Identify which cell holds the provided text, then report its (X, Y) central coordinate. 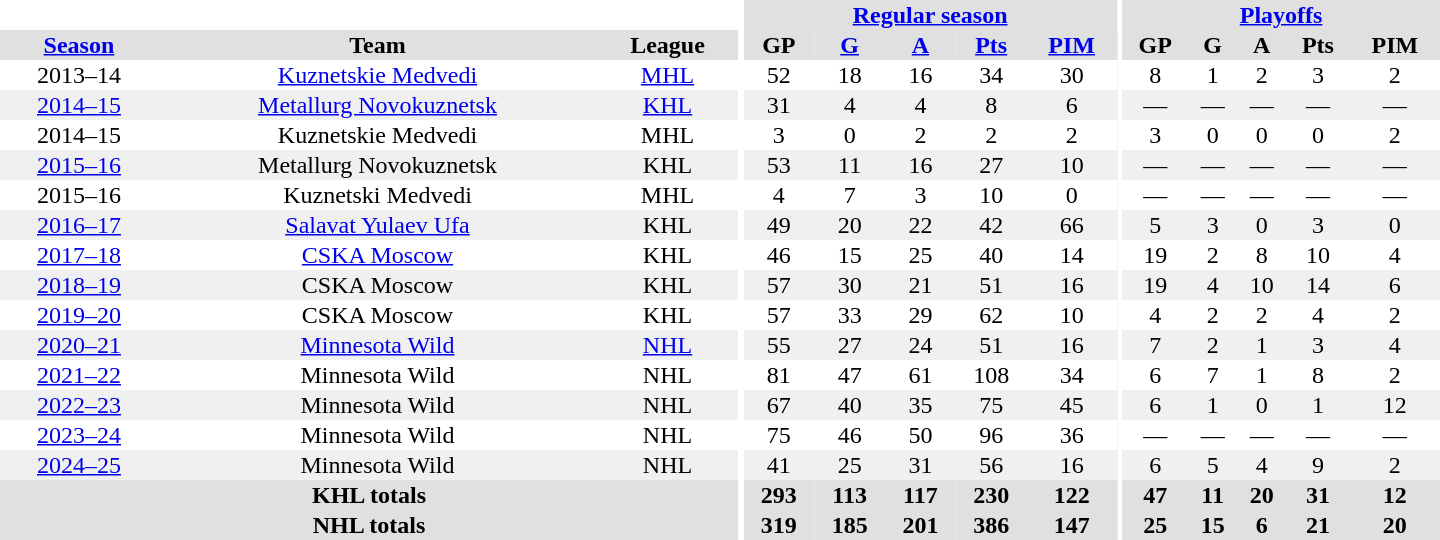
36 (1072, 435)
18 (850, 75)
9 (1318, 465)
2023–24 (79, 435)
35 (920, 405)
Season (79, 45)
147 (1072, 525)
108 (992, 375)
41 (778, 465)
67 (778, 405)
2016–17 (79, 225)
185 (850, 525)
22 (920, 225)
Regular season (930, 15)
50 (920, 435)
League (668, 45)
201 (920, 525)
45 (1072, 405)
293 (778, 495)
53 (778, 165)
52 (778, 75)
55 (778, 345)
24 (920, 345)
49 (778, 225)
2017–18 (79, 255)
66 (1072, 225)
2020–21 (79, 345)
Team (378, 45)
386 (992, 525)
Kuznetski Medvedi (378, 195)
2019–20 (79, 315)
2013–14 (79, 75)
33 (850, 315)
Salavat Yulaev Ufa (378, 225)
2024–25 (79, 465)
319 (778, 525)
96 (992, 435)
2021–22 (79, 375)
56 (992, 465)
62 (992, 315)
Playoffs (1281, 15)
230 (992, 495)
NHL totals (369, 525)
42 (992, 225)
61 (920, 375)
KHL totals (369, 495)
122 (1072, 495)
117 (920, 495)
81 (778, 375)
2018–19 (79, 285)
29 (920, 315)
2022–23 (79, 405)
113 (850, 495)
